Determine the [X, Y] coordinate at the center of the cell enclosing the given text.  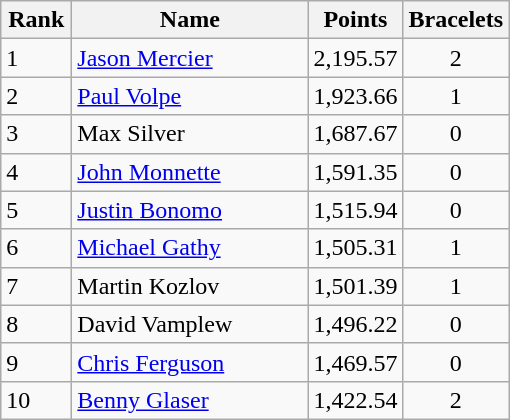
1,591.35 [356, 172]
8 [36, 324]
David Vamplew [190, 324]
1,496.22 [356, 324]
1,501.39 [356, 286]
Michael Gathy [190, 248]
1,515.94 [356, 210]
Martin Kozlov [190, 286]
3 [36, 134]
7 [36, 286]
1,505.31 [356, 248]
Chris Ferguson [190, 362]
Jason Mercier [190, 58]
Benny Glaser [190, 400]
Justin Bonomo [190, 210]
John Monnette [190, 172]
Name [190, 20]
10 [36, 400]
Bracelets [456, 20]
4 [36, 172]
1,422.54 [356, 400]
1,687.67 [356, 134]
Paul Volpe [190, 96]
1,923.66 [356, 96]
Max Silver [190, 134]
5 [36, 210]
6 [36, 248]
1,469.57 [356, 362]
9 [36, 362]
Rank [36, 20]
2,195.57 [356, 58]
Points [356, 20]
